Locate the cell with the specified text and output its [x, y] center coordinate. 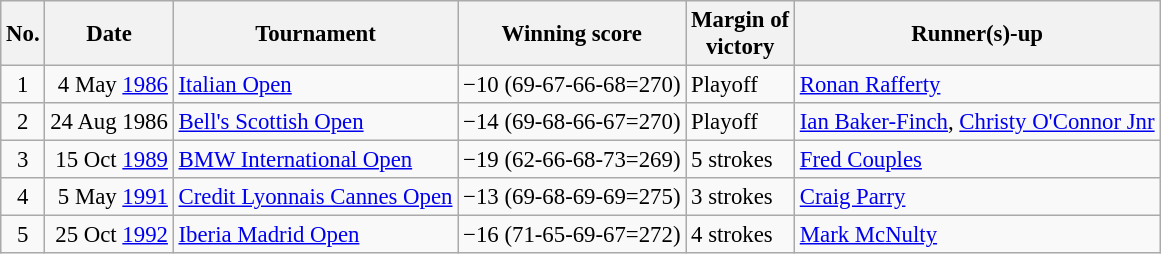
1 [23, 85]
4 strokes [740, 235]
Margin ofvictory [740, 34]
15 Oct 1989 [109, 160]
Bell's Scottish Open [316, 122]
4 May 1986 [109, 85]
2 [23, 122]
Italian Open [316, 85]
Ronan Rafferty [976, 85]
Runner(s)-up [976, 34]
−19 (62-66-68-73=269) [572, 160]
3 [23, 160]
−16 (71-65-69-67=272) [572, 235]
5 strokes [740, 160]
24 Aug 1986 [109, 122]
Credit Lyonnais Cannes Open [316, 197]
Winning score [572, 34]
4 [23, 197]
Ian Baker-Finch, Christy O'Connor Jnr [976, 122]
Fred Couples [976, 160]
−13 (69-68-69-69=275) [572, 197]
BMW International Open [316, 160]
25 Oct 1992 [109, 235]
5 May 1991 [109, 197]
Craig Parry [976, 197]
Mark McNulty [976, 235]
No. [23, 34]
Iberia Madrid Open [316, 235]
5 [23, 235]
3 strokes [740, 197]
Date [109, 34]
Tournament [316, 34]
−14 (69-68-66-67=270) [572, 122]
−10 (69-67-66-68=270) [572, 85]
